Search for the cell housing the specified text and yield its (X, Y) center coordinate. 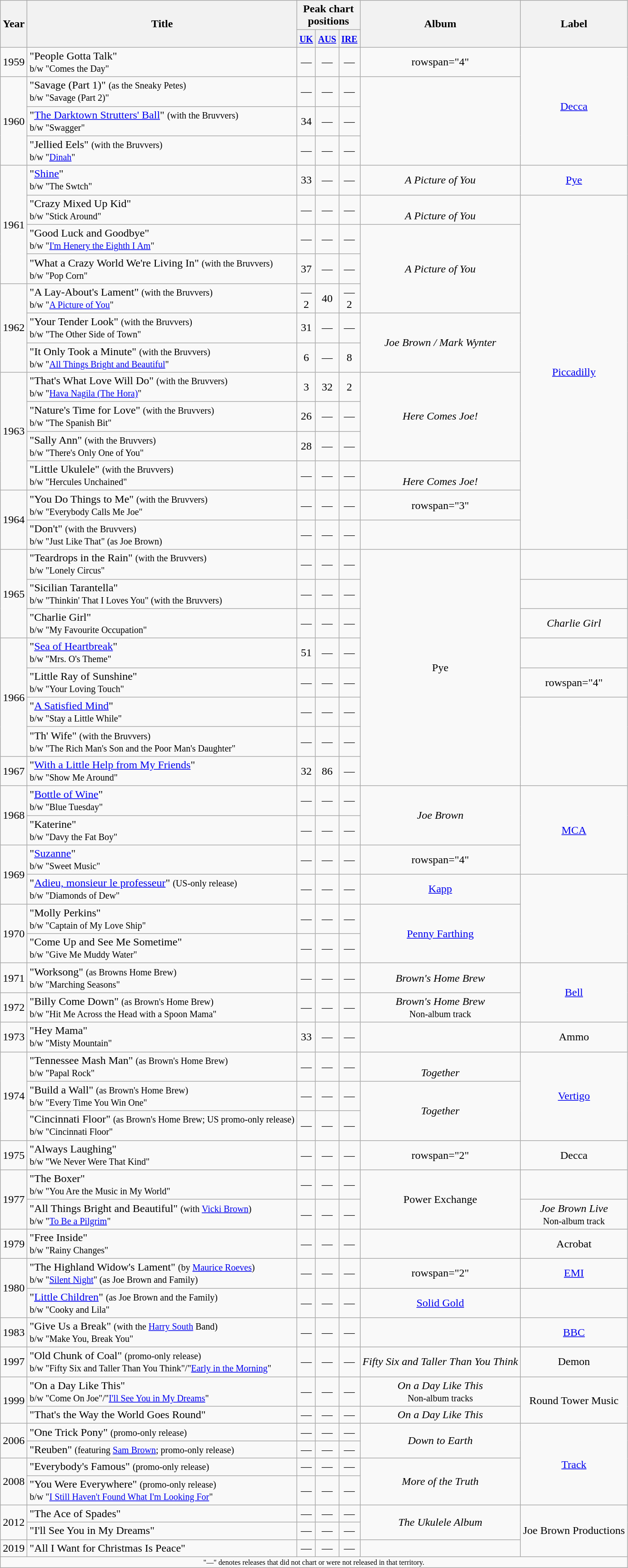
"On a Day Like This"b/w "Come On Joe"/"I'll See You in My Dreams" (162, 1391)
1971 (14, 978)
1961 (14, 224)
Label (573, 24)
"Billy Come Down" (as Brown's Home Brew)b/w "Hit Me Across the Head with a Spoon Mama" (162, 1007)
1959 (14, 62)
28 (306, 446)
"Everybody's Famous" (promo-only release) (162, 1467)
"A Satisfied Mind"b/w "Stay a Little While" (162, 712)
"One Trick Pony" (promo-only release) (162, 1432)
Joe Brown / Mark Wynter (440, 342)
BBC (573, 1332)
1970 (14, 934)
1968 (14, 815)
1999 (14, 1400)
26 (306, 417)
"Little Children" (as Joe Brown and the Family)b/w "Cooky and Lila" (162, 1302)
"Worksong" (as Browns Home Brew)b/w "Marching Seasons" (162, 978)
37 (306, 269)
"That's the Way the World Goes Round" (162, 1415)
AUS (327, 39)
1964 (14, 520)
"The Boxer"b/w "You Are the Music in My World" (162, 1184)
"Shine"b/w "The Swtch" (162, 180)
EMI (573, 1273)
Track (573, 1464)
Demon (573, 1362)
"Give Us a Break" (with the Harry South Band)b/w "Make You, Break You" (162, 1332)
"I'll See You in My Dreams" (162, 1531)
1962 (14, 328)
"Sicilian Tarantella"b/w "Thinkin' That I Loves You" (with the Bruvvers) (162, 594)
1965 (14, 594)
"Suzanne"b/w "Sweet Music" (162, 860)
"Jellied Eels" (with the Bruvvers)b/w "Dinah" (162, 151)
The Ukulele Album (440, 1522)
Brown's Home BrewNon-album track (440, 1007)
1983 (14, 1332)
"Hey Mama"b/w "Misty Mountain" (162, 1037)
2012 (14, 1522)
Charlie Girl (573, 623)
On a Day Like This (440, 1415)
1969 (14, 875)
"Th' Wife" (with the Bruvvers)b/w "The Rich Man's Son and the Poor Man's Daughter" (162, 741)
2006 (14, 1441)
Power Exchange (440, 1199)
Year (14, 24)
"Molly Perkins"b/w "Captain of My Love Ship" (162, 919)
31 (306, 328)
1997 (14, 1362)
Solid Gold (440, 1302)
1980 (14, 1288)
1977 (14, 1199)
"Reuben" (featuring Sam Brown; promo-only release) (162, 1449)
Ammo (573, 1037)
1963 (14, 431)
"Teardrops in the Rain" (with the Bruvvers)b/w "Lonely Circus" (162, 564)
2019 (14, 1548)
1972 (14, 1007)
3 (306, 387)
"Charlie Girl"b/w "My Favourite Occupation" (162, 623)
"With a Little Help from My Friends"b/w "Show Me Around" (162, 771)
"Come Up and See Me Sometime"b/w "Give Me Muddy Water" (162, 948)
"Good Luck and Goodbye"b/w "I'm Henery the Eighth I Am" (162, 239)
40 (327, 298)
Down to Earth (440, 1441)
"The Ace of Spades" (162, 1514)
"The Highland Widow's Lament" (by Maurice Roeves)b/w "Silent Night" (as Joe Brown and Family) (162, 1273)
Fifty Six and Taller Than You Think (440, 1362)
2008 (14, 1481)
"Always Laughing"b/w "We Never Were That Kind" (162, 1155)
MCA (573, 830)
UK (306, 39)
"Little Ray of Sunshine"b/w "Your Loving Touch" (162, 682)
"What a Crazy World We're Living In" (with the Bruvvers)b/w "Pop Corn" (162, 269)
Bell (573, 993)
"All Things Bright and Beautiful" (with Vicki Brown)b/w "To Be a Pilgrim" (162, 1214)
1960 (14, 121)
1979 (14, 1243)
34 (306, 121)
"It Only Took a Minute" (with the Bruvvers)b/w "All Things Bright and Beautiful" (162, 357)
"Nature's Time for Love" (with the Bruvvers)b/w "The Spanish Bit" (162, 417)
"All I Want for Christmas Is Peace" (162, 1548)
"Old Chunk of Coal" (promo-only release)b/w "Fifty Six and Taller Than You Think"/"Early in the Morning" (162, 1362)
rowspan="3" (440, 505)
Peak chartpositions (328, 15)
On a Day Like ThisNon-album tracks (440, 1391)
1974 (14, 1096)
Piccadilly (573, 372)
IRE (350, 39)
Brown's Home Brew (440, 978)
"Your Tender Look" (with the Bruvvers)b/w "The Other Side of Town" (162, 328)
"Don't" (with the Bruvvers)b/w "Just Like That" (as Joe Brown) (162, 535)
1967 (14, 771)
Album (440, 24)
"Bottle of Wine"b/w "Blue Tuesday" (162, 800)
1975 (14, 1155)
Kapp (440, 889)
"—" denotes releases that did not chart or were not released in that territory. (314, 1562)
Joe Brown (440, 815)
"Savage (Part 1)" (as the Sneaky Petes)b/w "Savage (Part 2)" (162, 92)
"Cincinnati Floor" (as Brown's Home Brew; US promo-only release)b/w "Cincinnati Floor" (162, 1125)
Vertigo (573, 1096)
"You Do Things to Me" (with the Bruvvers)b/w "Everybody Calls Me Joe" (162, 505)
More of the Truth (440, 1481)
6 (306, 357)
"Tennessee Mash Man" (as Brown's Home Brew)b/w "Papal Rock" (162, 1066)
Acrobat (573, 1243)
Joe Brown LiveNon-album track (573, 1214)
"That's What Love Will Do" (with the Bruvvers)b/w "Hava Nagila (The Hora)" (162, 387)
Penny Farthing (440, 934)
Round Tower Music (573, 1400)
"A Lay-About's Lament" (with the Bruvvers)b/w "A Picture of You" (162, 298)
86 (327, 771)
"Crazy Mixed Up Kid"b/w "Stick Around" (162, 210)
"You Were Everywhere" (promo-only release)b/w "I Still Haven't Found What I'm Looking For" (162, 1490)
"Sally Ann" (with the Bruvvers)b/w "There's Only One of You" (162, 446)
Joe Brown Productions (573, 1531)
"Katerine"b/w "Davy the Fat Boy" (162, 830)
"Free Inside"b/w "Rainy Changes" (162, 1243)
"The Darktown Strutters' Ball" (with the Bruvvers)b/w "Swagger" (162, 121)
"People Gotta Talk"b/w "Comes the Day" (162, 62)
1966 (14, 697)
2 (350, 387)
"Sea of Heartbreak"b/w "Mrs. O's Theme" (162, 653)
1973 (14, 1037)
"Little Ukulele" (with the Bruvvers)b/w "Hercules Unchained" (162, 476)
8 (350, 357)
"Adieu, monsieur le professeur" (US-only release)b/w "Diamonds of Dew" (162, 889)
Title (162, 24)
51 (306, 653)
"Build a Wall" (as Brown's Home Brew)b/w "Every Time You Win One" (162, 1096)
